Scan for the cell matching the given text and deliver its [X, Y] coordinate at center. 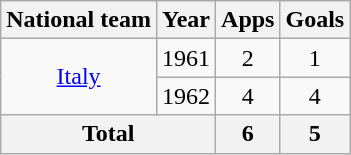
2 [248, 58]
National team [79, 20]
Total [108, 134]
Goals [315, 20]
Apps [248, 20]
1962 [186, 96]
6 [248, 134]
Year [186, 20]
1961 [186, 58]
1 [315, 58]
Italy [79, 77]
5 [315, 134]
